Scan for the cell matching the given text and deliver its [X, Y] coordinate at center. 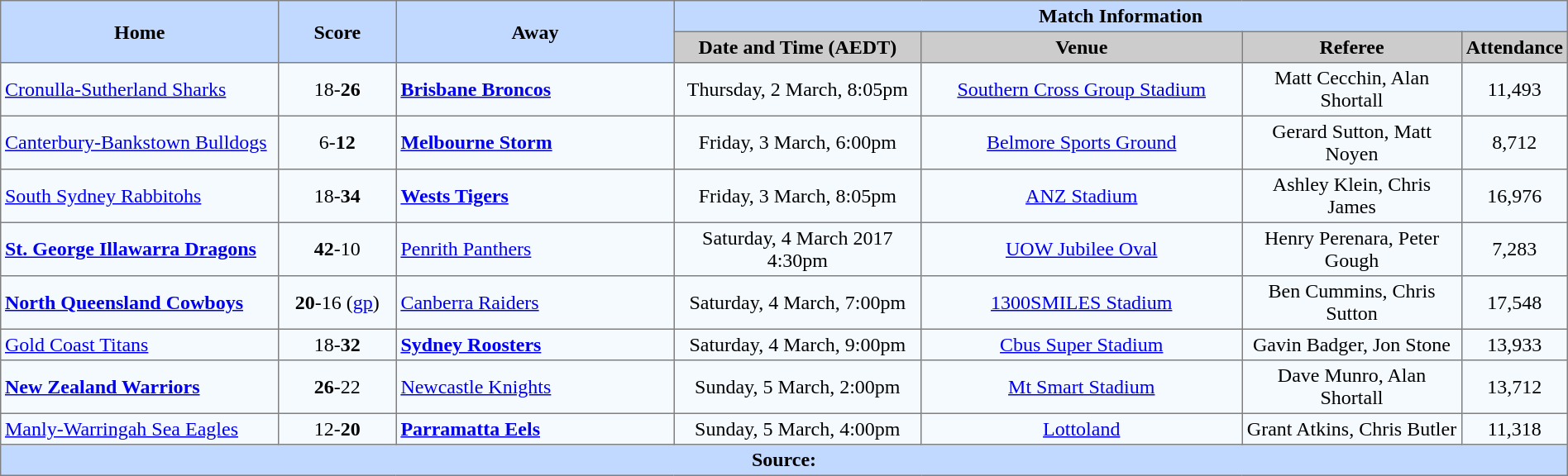
Manly-Warringah Sea Eagles [140, 429]
42-10 [337, 249]
Away [535, 31]
Canberra Raiders [535, 302]
Sunday, 5 March, 4:00pm [797, 429]
Cronulla-Sutherland Sharks [140, 89]
Belmore Sports Ground [1082, 142]
Saturday, 4 March, 7:00pm [797, 302]
Venue [1082, 47]
Ben Cummins, Chris Sutton [1352, 302]
Brisbane Broncos [535, 89]
Saturday, 4 March 2017 4:30pm [797, 249]
Gold Coast Titans [140, 345]
Cbus Super Stadium [1082, 345]
18-26 [337, 89]
12-20 [337, 429]
13,712 [1514, 387]
ANZ Stadium [1082, 196]
Matt Cecchin, Alan Shortall [1352, 89]
UOW Jubilee Oval [1082, 249]
Henry Perenara, Peter Gough [1352, 249]
1300SMILES Stadium [1082, 302]
Date and Time (AEDT) [797, 47]
26-22 [337, 387]
Saturday, 4 March, 9:00pm [797, 345]
Ashley Klein, Chris James [1352, 196]
Dave Munro, Alan Shortall [1352, 387]
Lottoland [1082, 429]
New Zealand Warriors [140, 387]
Friday, 3 March, 6:00pm [797, 142]
Thursday, 2 March, 8:05pm [797, 89]
6-12 [337, 142]
20-16 (gp) [337, 302]
Penrith Panthers [535, 249]
Parramatta Eels [535, 429]
Grant Atkins, Chris Butler [1352, 429]
Gerard Sutton, Matt Noyen [1352, 142]
North Queensland Cowboys [140, 302]
Wests Tigers [535, 196]
Gavin Badger, Jon Stone [1352, 345]
Southern Cross Group Stadium [1082, 89]
11,318 [1514, 429]
Canterbury-Bankstown Bulldogs [140, 142]
Friday, 3 March, 8:05pm [797, 196]
17,548 [1514, 302]
Melbourne Storm [535, 142]
Mt Smart Stadium [1082, 387]
Match Information [1121, 17]
13,933 [1514, 345]
Source: [784, 460]
18-34 [337, 196]
Attendance [1514, 47]
Referee [1352, 47]
8,712 [1514, 142]
11,493 [1514, 89]
Newcastle Knights [535, 387]
Sunday, 5 March, 2:00pm [797, 387]
Sydney Roosters [535, 345]
South Sydney Rabbitohs [140, 196]
18-32 [337, 345]
St. George Illawarra Dragons [140, 249]
7,283 [1514, 249]
16,976 [1514, 196]
Score [337, 31]
Home [140, 31]
